From the cell containing the given text, extract its center point as [x, y] coordinate. 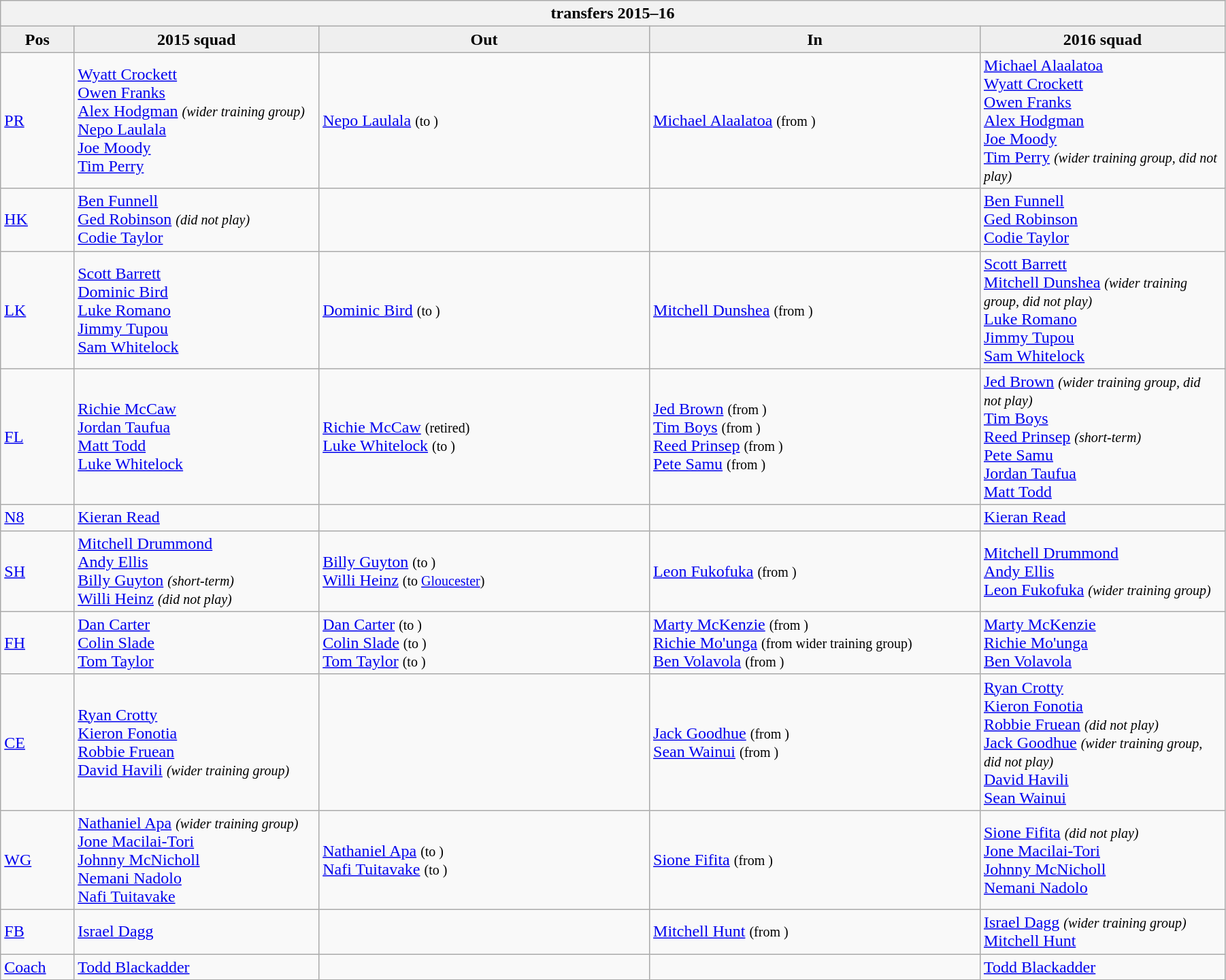
FL [37, 437]
Marty McKenzie (from ) Richie Mo'unga (from wider training group) Ben Volavola (from ) [815, 643]
PR [37, 120]
Sione Fifita (from ) [815, 860]
Jed Brown (wider training group, did not play)Tim BoysReed Prinsep (short-term)Pete SamuJordan TaufuaMatt Todd [1102, 437]
Israel Dagg (wider training group)Mitchell Hunt [1102, 932]
SH [37, 571]
Billy Guyton (to ) Willi Heinz (to Gloucester) [484, 571]
Marty McKenzieRichie Mo'ungaBen Volavola [1102, 643]
Ryan CrottyKieron FonotiaRobbie Fruean (did not play)Jack Goodhue (wider training group, did not play)David HaviliSean Wainui [1102, 742]
2016 squad [1102, 39]
N8 [37, 518]
transfers 2015–16 [613, 14]
Out [484, 39]
FB [37, 932]
Nepo Laulala (to ) [484, 120]
Sione Fifita (did not play)Jone Macilai-ToriJohnny McNichollNemani Nadolo [1102, 860]
Scott BarrettDominic BirdLuke RomanoJimmy TupouSam Whitelock [197, 310]
WG [37, 860]
Dan CarterColin SladeTom Taylor [197, 643]
Mitchell DrummondAndy EllisBilly Guyton (short-term)Willi Heinz (did not play) [197, 571]
Jed Brown (from ) Tim Boys (from ) Reed Prinsep (from ) Pete Samu (from ) [815, 437]
Dan Carter (to ) Colin Slade (to ) Tom Taylor (to ) [484, 643]
Israel Dagg [197, 932]
Pos [37, 39]
Mitchell DrummondAndy EllisLeon Fukofuka (wider training group) [1102, 571]
Dominic Bird (to ) [484, 310]
Ryan CrottyKieron FonotiaRobbie FrueanDavid Havili (wider training group) [197, 742]
LK [37, 310]
Jack Goodhue (from ) Sean Wainui (from ) [815, 742]
HK [37, 220]
In [815, 39]
Mitchell Dunshea (from ) [815, 310]
2015 squad [197, 39]
CE [37, 742]
Nathaniel Apa (to ) Nafi Tuitavake (to ) [484, 860]
Michael AlaalatoaWyatt CrockettOwen FranksAlex HodgmanJoe MoodyTim Perry (wider training group, did not play) [1102, 120]
Richie McCaw (retired) Luke Whitelock (to ) [484, 437]
Mitchell Hunt (from ) [815, 932]
Coach [37, 966]
Michael Alaalatoa (from ) [815, 120]
Ben FunnellGed RobinsonCodie Taylor [1102, 220]
Leon Fukofuka (from ) [815, 571]
Ben FunnellGed Robinson (did not play)Codie Taylor [197, 220]
Wyatt CrockettOwen FranksAlex Hodgman (wider training group)Nepo LaulalaJoe MoodyTim Perry [197, 120]
Scott BarrettMitchell Dunshea (wider training group, did not play)Luke RomanoJimmy TupouSam Whitelock [1102, 310]
Richie McCawJordan TaufuaMatt ToddLuke Whitelock [197, 437]
Nathaniel Apa (wider training group)Jone Macilai-ToriJohnny McNichollNemani NadoloNafi Tuitavake [197, 860]
FH [37, 643]
